Find where the given text appears and provide that cell's center as [X, Y] coordinate. 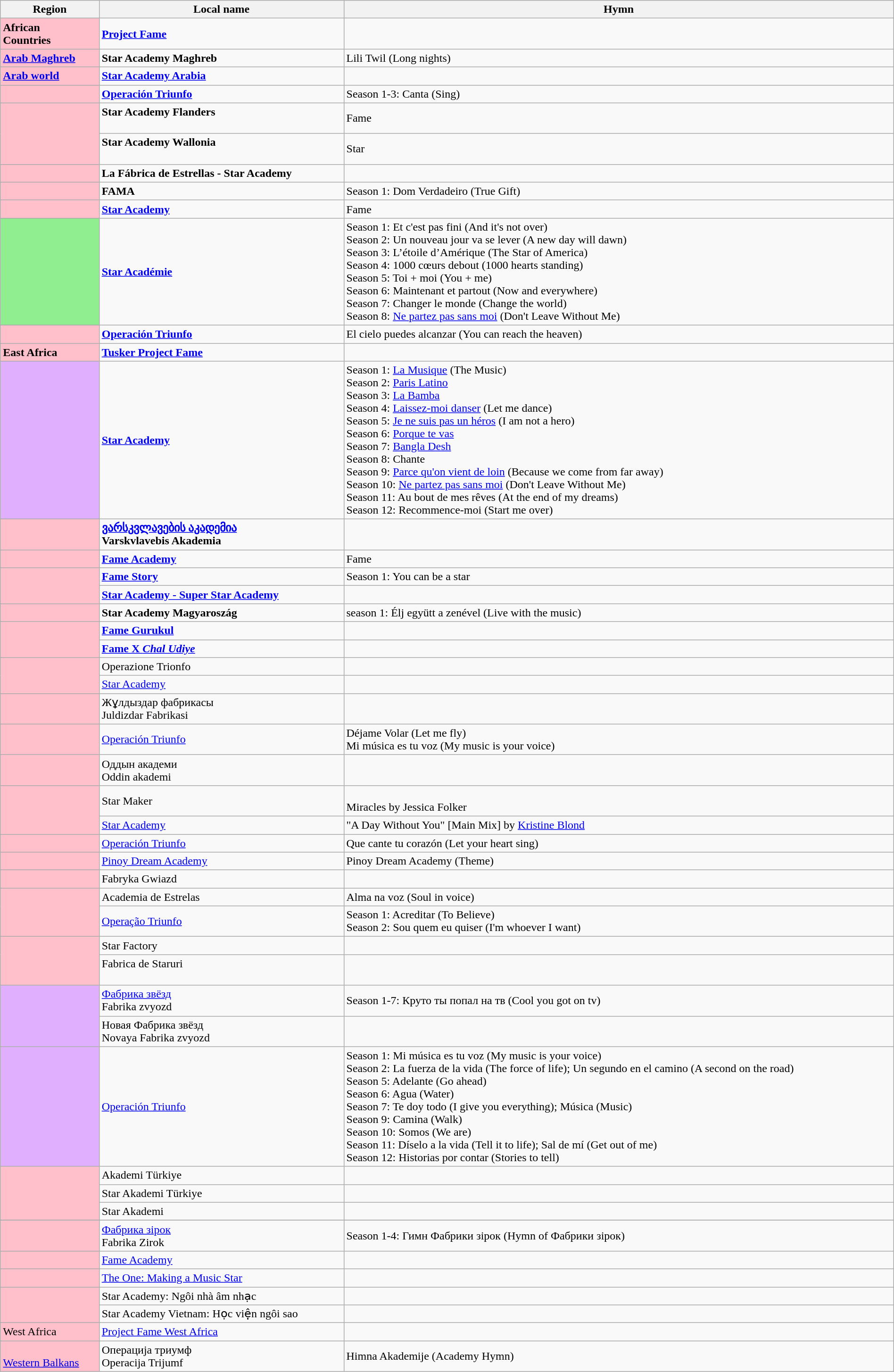
Star Akademi Türkiye [222, 1193]
Fabrica de Staruri [222, 970]
"A Day Without You" [Main Mix] by Kristine Blond [619, 825]
Hymn [619, 9]
Новая Фабрика звёздNovaya Fabrika zvyozd [222, 1031]
Lili Twil (Long nights) [619, 58]
Himna Akademije (Academy Hymn) [619, 1356]
Star Academy Vietnam: Học viện ngôi sao [222, 1314]
Star Academy Maghreb [222, 58]
Fame X Chal Udiye [222, 649]
Операција триумфOperacija Trijumf [222, 1356]
Фабрика звёздFabrika zvyozd [222, 1001]
Season 1-4: Гимн Фабрики зірок (Hymn of Фабрики зірок) [619, 1236]
season 1: Élj együtt a zenével (Live with the music) [619, 613]
Déjame Volar (Let me fly) Mi música es tu voz (My music is your voice) [619, 740]
Pinoy Dream Academy [222, 861]
Star [619, 149]
Star Academy Flanders [222, 118]
Фабрика зірокFabrika Zirok [222, 1236]
El cielo puedes alcanzar (You can reach the heaven) [619, 334]
Fame Story [222, 577]
Season 1-3: Canta (Sing) [619, 94]
Star Academy - Super Star Academy [222, 595]
Pinoy Dream Academy (Theme) [619, 861]
Academia de Estrelas [222, 897]
West Africa [50, 1332]
Season 1: You can be a star [619, 577]
Que cante tu corazón (Let your heart sing) [619, 843]
Miracles by Jessica Folker [619, 801]
Project Fame West Africa [222, 1332]
Operação Triunfo [222, 922]
Fame Gurukul [222, 631]
Region [50, 9]
Season 1: Acreditar (To Believe) Season 2: Sou quem eu quiser (I'm whoever I want) [619, 922]
The One: Making a Music Star [222, 1278]
Star Maker [222, 801]
Western Balkans [50, 1356]
Arab world [50, 76]
Fabryka Gwiazd [222, 879]
Star Academy Arabia [222, 76]
La Fábrica de Estrellas - Star Academy [222, 173]
Star Akademi [222, 1211]
Season 1: Dom Verdadeiro (True Gift) [619, 191]
Alma na voz (Soul in voice) [619, 897]
Star Academy Wallonia [222, 149]
Star Academy: Ngôi nhà âm nhạc [222, 1296]
Local name [222, 9]
Arab Maghreb [50, 58]
Star Factory [222, 946]
Project Fame [222, 34]
Star Academy Magyaroszág [222, 613]
Star Académie [222, 272]
Оддын академиOddin akademi [222, 770]
East Africa [50, 352]
Operazione Trionfo [222, 666]
Season 1-7: Круто ты попал на тв (Cool you got on tv) [619, 1001]
Akademi Türkiye [222, 1175]
ვარსკვლავების აკადემია Varskvlavebis Akademia [222, 535]
Tusker Project Fame [222, 352]
African Countries [50, 34]
FAMA [222, 191]
Жұлдыздар фабрикасыJuldizdar Fabrikasi [222, 708]
